From the cell containing the given text, extract its center point as [X, Y] coordinate. 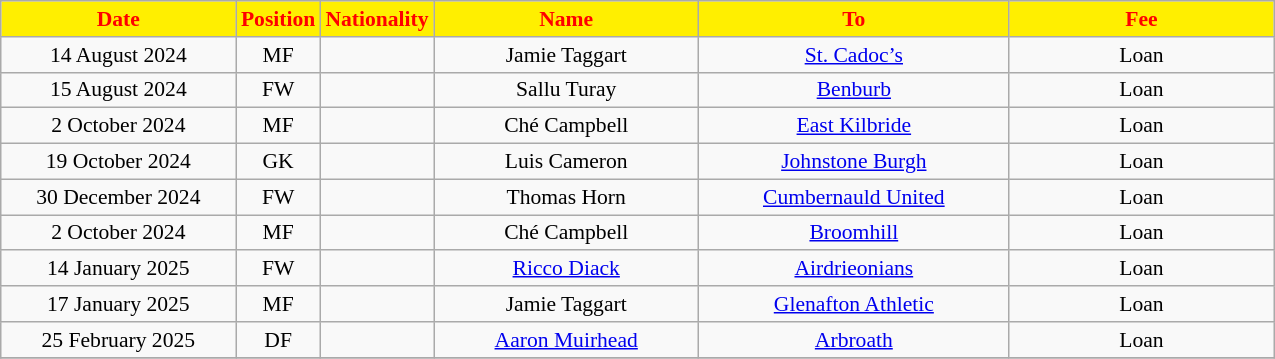
Luis Cameron [566, 162]
25 February 2025 [118, 340]
East Kilbride [854, 126]
15 August 2024 [118, 90]
Ricco Diack [566, 269]
19 October 2024 [118, 162]
St. Cadoc’s [854, 55]
Position [278, 19]
17 January 2025 [118, 304]
Airdrieonians [854, 269]
Nationality [376, 19]
Sallu Turay [566, 90]
To [854, 19]
Cumbernauld United [854, 197]
Arbroath [854, 340]
Glenafton Athletic [854, 304]
GK [278, 162]
30 December 2024 [118, 197]
Date [118, 19]
Thomas Horn [566, 197]
Benburb [854, 90]
Aaron Muirhead [566, 340]
14 August 2024 [118, 55]
Broomhill [854, 233]
Fee [1142, 19]
14 January 2025 [118, 269]
Name [566, 19]
Johnstone Burgh [854, 162]
DF [278, 340]
